Scan for the cell matching the given text and deliver its (x, y) coordinate at center. 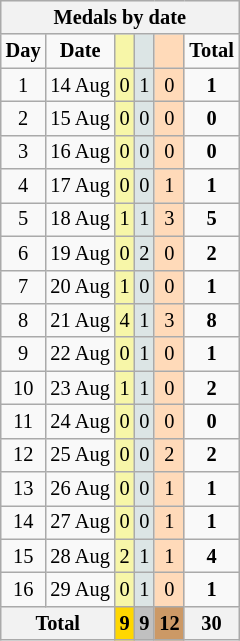
14 Aug (80, 85)
14 (24, 522)
17 Aug (80, 186)
29 Aug (80, 589)
15 Aug (80, 118)
25 Aug (80, 455)
23 Aug (80, 388)
21 Aug (80, 320)
22 Aug (80, 354)
Day (24, 51)
13 (24, 489)
16 Aug (80, 152)
7 (24, 287)
27 Aug (80, 522)
11 (24, 421)
Date (80, 51)
20 Aug (80, 287)
24 Aug (80, 421)
16 (24, 589)
30 (211, 623)
15 (24, 556)
10 (24, 388)
6 (24, 253)
Medals by date (120, 17)
28 Aug (80, 556)
19 Aug (80, 253)
26 Aug (80, 489)
18 Aug (80, 219)
